Pinpoint the cell where the given text exists, returning its [x, y] midpoint coordinate. 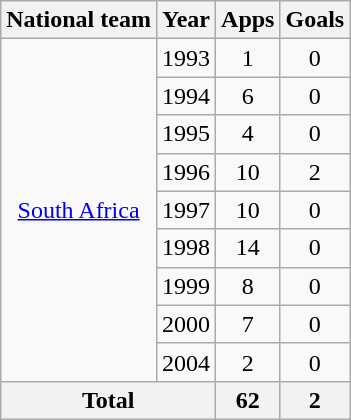
7 [248, 324]
8 [248, 286]
1994 [186, 96]
2004 [186, 362]
1 [248, 58]
National team [79, 20]
62 [248, 400]
Total [108, 400]
1996 [186, 172]
1999 [186, 286]
1997 [186, 210]
Apps [248, 20]
14 [248, 248]
1998 [186, 248]
6 [248, 96]
2000 [186, 324]
4 [248, 134]
South Africa [79, 210]
1995 [186, 134]
Year [186, 20]
1993 [186, 58]
Goals [315, 20]
